Pinpoint the cell where the given text exists, returning its [x, y] midpoint coordinate. 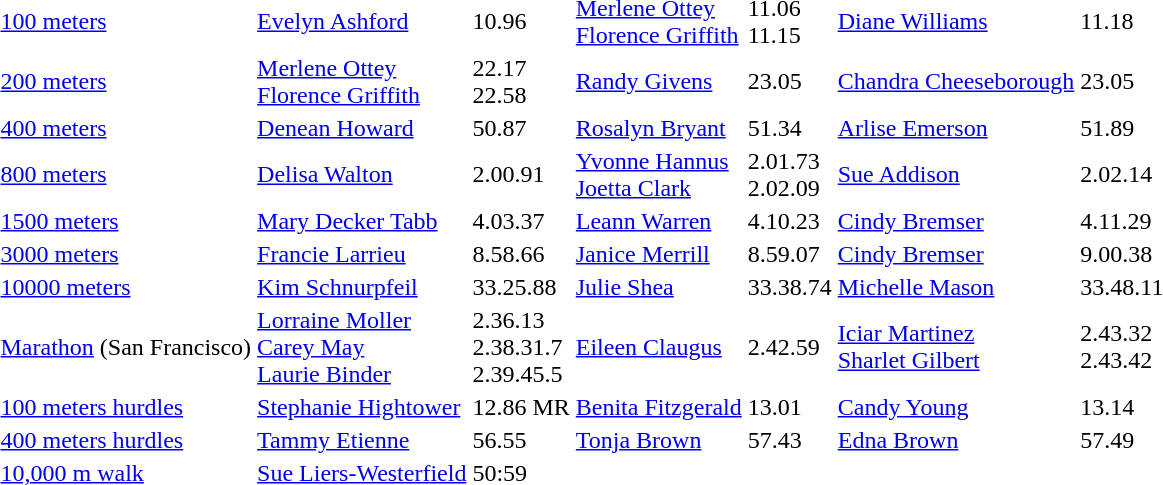
Stephanie Hightower [362, 407]
Chandra Cheeseborough [956, 82]
Arlise Emerson [956, 128]
56.55 [521, 440]
2.42.59 [790, 347]
Lorraine Moller Carey May Laurie Binder [362, 347]
13.01 [790, 407]
Eileen Claugus [658, 347]
Iciar Martinez Sharlet Gilbert [956, 347]
Candy Young [956, 407]
Denean Howard [362, 128]
23.05 [790, 82]
Rosalyn Bryant [658, 128]
22.1722.58 [521, 82]
2.01.732.02.09 [790, 174]
2.00.91 [521, 174]
2.36.132.38.31.72.39.45.5 [521, 347]
Francie Larrieu [362, 254]
4.03.37 [521, 221]
Yvonne Hannus Joetta Clark [658, 174]
Leann Warren [658, 221]
Julie Shea [658, 287]
Sue Addison [956, 174]
Benita Fitzgerald [658, 407]
Tonja Brown [658, 440]
33.38.74 [790, 287]
Janice Merrill [658, 254]
12.86 MR [521, 407]
Tammy Etienne [362, 440]
Michelle Mason [956, 287]
Kim Schnurpfeil [362, 287]
50.87 [521, 128]
Mary Decker Tabb [362, 221]
Delisa Walton [362, 174]
Edna Brown [956, 440]
51.34 [790, 128]
33.25.88 [521, 287]
4.10.23 [790, 221]
8.59.07 [790, 254]
Randy Givens [658, 82]
57.43 [790, 440]
8.58.66 [521, 254]
Merlene Ottey Florence Griffith [362, 82]
